Locate the cell with the specified text and output its (x, y) center coordinate. 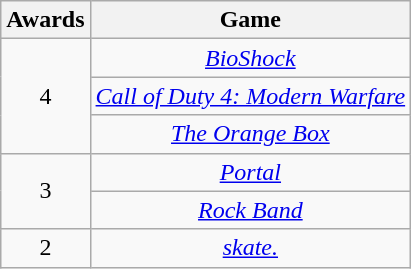
BioShock (250, 58)
The Orange Box (250, 134)
Game (250, 20)
2 (46, 248)
Awards (46, 20)
3 (46, 191)
Portal (250, 172)
4 (46, 96)
skate. (250, 248)
Rock Band (250, 210)
Call of Duty 4: Modern Warfare (250, 96)
